Scan for the cell matching the given text and deliver its (X, Y) coordinate at center. 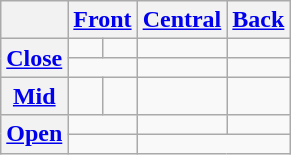
Close (34, 58)
Open (34, 134)
Front (102, 20)
Central (182, 20)
Back (258, 20)
Mid (34, 96)
